Output the (X, Y) coordinate of the center of the cell containing the given text.  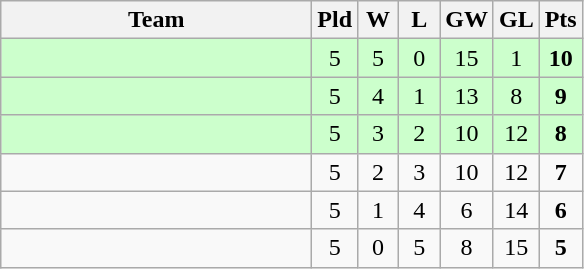
Pld (335, 20)
Pts (560, 20)
W (378, 20)
GL (516, 20)
GW (467, 20)
9 (560, 96)
14 (516, 210)
7 (560, 172)
Team (156, 20)
L (420, 20)
13 (467, 96)
